Determine the [X, Y] coordinate at the center of the cell enclosing the given text.  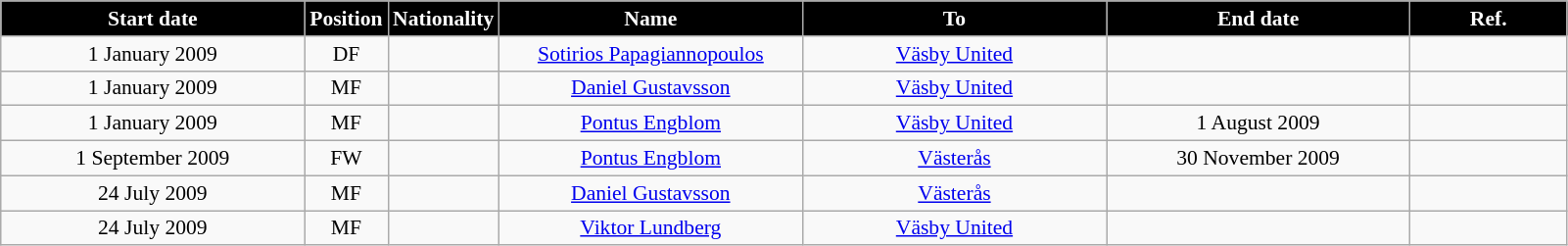
Ref. [1489, 19]
Nationality [443, 19]
End date [1259, 19]
1 September 2009 [153, 159]
FW [347, 159]
Name [650, 19]
Start date [153, 19]
Sotirios Papagiannopoulos [650, 54]
To [954, 19]
1 August 2009 [1259, 123]
Viktor Lundberg [650, 228]
Position [347, 19]
DF [347, 54]
30 November 2009 [1259, 159]
